Pinpoint the cell where the given text exists, returning its (X, Y) midpoint coordinate. 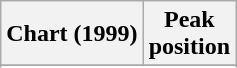
Peak position (189, 34)
Chart (1999) (72, 34)
